Identify which cell holds the provided text, then report its [x, y] central coordinate. 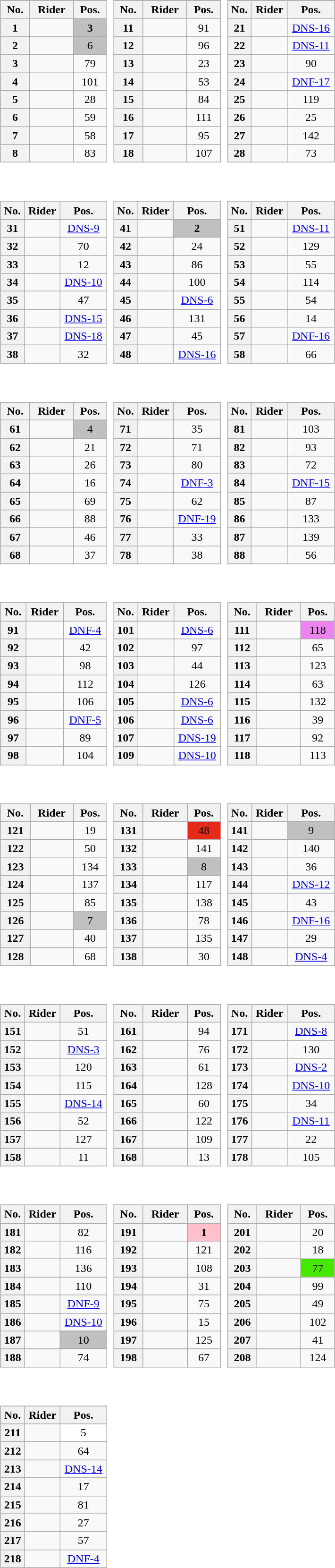
173 [240, 1067]
156 [12, 1121]
162 [128, 1049]
69 [91, 501]
195 [128, 1304]
119 [311, 100]
217 [12, 1541]
184 [12, 1286]
183 [12, 1268]
70 [83, 246]
153 [12, 1067]
DNS-9 [83, 228]
174 [240, 1085]
No. Rider Pos. 161 94 162 76 163 61 164 128 165 60 166 122 167 109 168 13 [168, 1079]
198 [128, 1358]
89 [85, 738]
No. Rider Pos. 41 2 42 24 43 86 44 100 45 DNS-6 46 131 47 45 48 DNS-16 [168, 276]
176 [240, 1121]
215 [12, 1505]
165 [128, 1103]
147 [240, 938]
207 [243, 1340]
DNF-5 [85, 720]
DNS-3 [84, 1049]
211 [12, 1433]
216 [12, 1523]
59 [91, 118]
193 [128, 1268]
214 [12, 1487]
39 [318, 720]
194 [128, 1286]
171 [240, 1031]
9 [310, 831]
186 [12, 1322]
143 [240, 867]
No. Rider Pos. 71 35 72 71 73 80 74 DNF-3 75 62 76 DNF-19 77 33 78 38 [168, 477]
DNF-17 [311, 82]
151 [12, 1031]
19 [90, 831]
208 [243, 1358]
175 [240, 1103]
140 [310, 849]
187 [12, 1340]
177 [240, 1139]
181 [12, 1232]
80 [197, 465]
49 [318, 1304]
192 [128, 1250]
No. Rider Pos. 131 48 132 141 133 8 134 117 135 138 136 78 137 135 138 30 [168, 878]
No. Rider Pos. 191 1 192 121 193 108 194 31 195 75 196 15 197 125 198 67 [168, 1279]
158 [12, 1157]
129 [311, 246]
164 [128, 1085]
90 [311, 63]
79 [91, 63]
196 [128, 1322]
DNF-15 [311, 483]
40 [90, 938]
202 [243, 1250]
204 [243, 1286]
DNS-8 [310, 1031]
213 [12, 1469]
161 [128, 1031]
205 [243, 1304]
188 [12, 1358]
DNS-19 [197, 738]
DNS-15 [83, 318]
DNF-3 [197, 483]
DNS-2 [310, 1067]
206 [243, 1322]
212 [12, 1451]
148 [240, 956]
100 [197, 282]
DNF-19 [197, 519]
191 [128, 1232]
157 [12, 1139]
30 [204, 956]
DNS-12 [310, 885]
120 [84, 1067]
197 [128, 1340]
20 [318, 1232]
108 [204, 1268]
154 [12, 1085]
168 [128, 1157]
172 [240, 1049]
110 [84, 1286]
201 [243, 1232]
50 [90, 849]
163 [128, 1067]
182 [12, 1250]
203 [243, 1268]
DNF-9 [84, 1304]
29 [310, 938]
10 [84, 1340]
155 [12, 1103]
99 [318, 1286]
144 [240, 885]
130 [310, 1049]
No. Rider Pos. 101 DNS-6 102 97 103 44 104 126 105 DNS-6 106 DNS-6 107 DNS-19 109 DNS-10 [168, 677]
218 [12, 1559]
185 [12, 1304]
DNS-18 [83, 336]
145 [240, 903]
166 [128, 1121]
DNS-4 [310, 956]
139 [311, 537]
60 [204, 1103]
178 [240, 1157]
167 [128, 1139]
152 [12, 1049]
146 [240, 920]
